Find where the given text appears and provide that cell's center as [X, Y] coordinate. 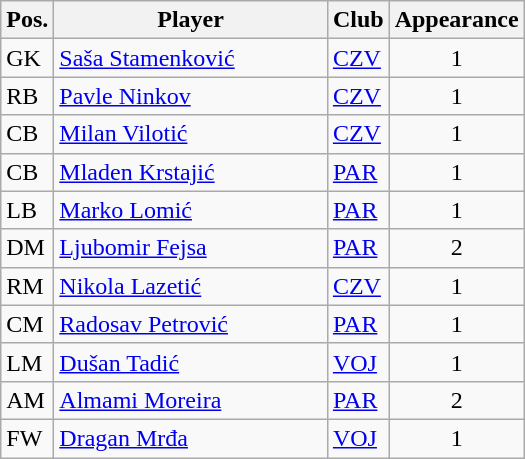
AM [28, 400]
Pavle Ninkov [191, 96]
Milan Vilotić [191, 134]
LB [28, 210]
Marko Lomić [191, 210]
CM [28, 324]
Dušan Tadić [191, 362]
DM [28, 248]
Pos. [28, 20]
Appearance [456, 20]
GK [28, 58]
LM [28, 362]
Player [191, 20]
Radosav Petrović [191, 324]
RM [28, 286]
Mladen Krstajić [191, 172]
Ljubomir Fejsa [191, 248]
RB [28, 96]
Club [358, 20]
FW [28, 438]
Almami Moreira [191, 400]
Nikola Lazetić [191, 286]
Saša Stamenković [191, 58]
Dragan Mrđa [191, 438]
